Extract the (X, Y) coordinate from the center of the cell holding the provided text.  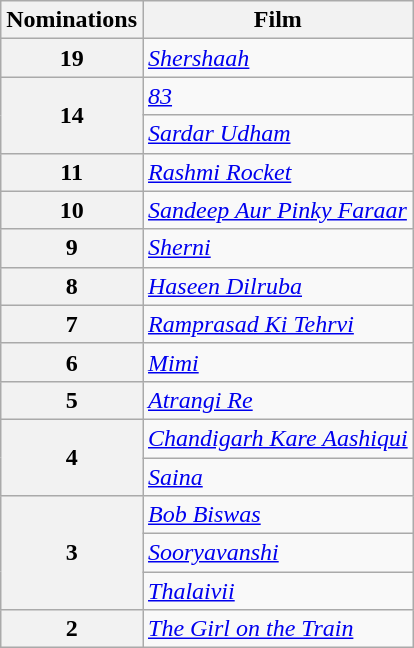
19 (72, 58)
10 (72, 210)
11 (72, 172)
Bob Biswas (278, 515)
Rashmi Rocket (278, 172)
Sooryavanshi (278, 553)
Sherni (278, 248)
Film (278, 20)
4 (72, 457)
6 (72, 362)
Ramprasad Ki Tehrvi (278, 324)
5 (72, 400)
Atrangi Re (278, 400)
Thalaivii (278, 591)
14 (72, 115)
The Girl on the Train (278, 629)
Haseen Dilruba (278, 286)
Mimi (278, 362)
83 (278, 96)
Shershaah (278, 58)
9 (72, 248)
8 (72, 286)
2 (72, 629)
3 (72, 553)
Sardar Udham (278, 134)
7 (72, 324)
Chandigarh Kare Aashiqui (278, 438)
Sandeep Aur Pinky Faraar (278, 210)
Nominations (72, 20)
Saina (278, 477)
